For the text-containing cell, return its midpoint in (X, Y) coordinate format. 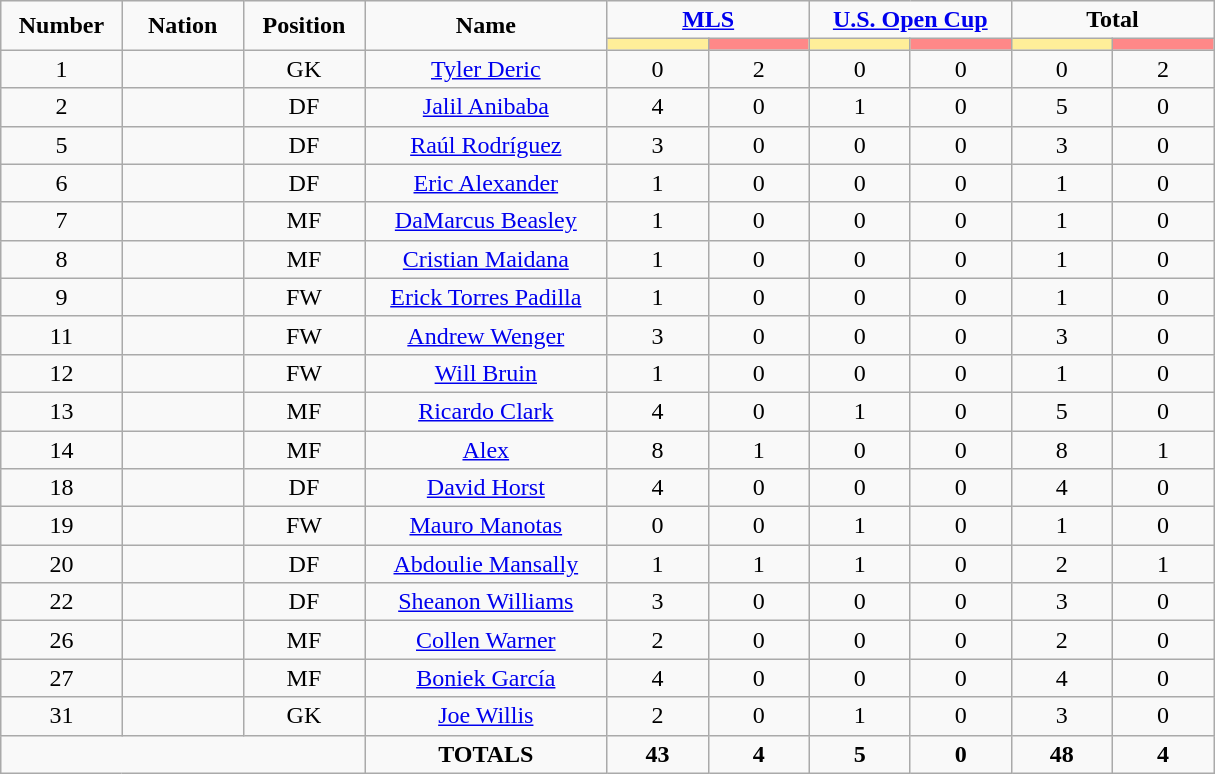
Position (304, 26)
Jalil Anibaba (486, 107)
26 (62, 640)
David Horst (486, 488)
18 (62, 488)
Boniek García (486, 678)
Total (1112, 20)
Alex (486, 449)
43 (658, 754)
Cristian Maidana (486, 259)
19 (62, 526)
20 (62, 564)
Name (486, 26)
Nation (182, 26)
13 (62, 411)
DaMarcus Beasley (486, 221)
Number (62, 26)
TOTALS (486, 754)
11 (62, 335)
14 (62, 449)
Will Bruin (486, 373)
Andrew Wenger (486, 335)
6 (62, 183)
12 (62, 373)
31 (62, 716)
48 (1062, 754)
MLS (708, 20)
Collen Warner (486, 640)
U.S. Open Cup (910, 20)
Joe Willis (486, 716)
Mauro Manotas (486, 526)
Abdoulie Mansally (486, 564)
Eric Alexander (486, 183)
Raúl Rodríguez (486, 145)
Tyler Deric (486, 69)
22 (62, 602)
Erick Torres Padilla (486, 297)
7 (62, 221)
27 (62, 678)
Sheanon Williams (486, 602)
9 (62, 297)
Ricardo Clark (486, 411)
